Capture the cell that displays the provided text and extract its [X, Y] central coordinate. 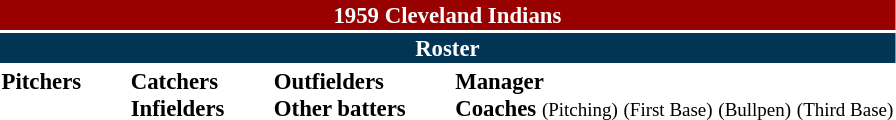
1959 Cleveland Indians [448, 15]
Roster [448, 48]
